Output the [X, Y] coordinate of the center of the cell containing the given text.  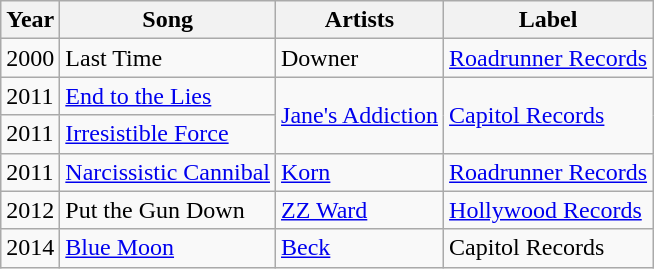
ZZ Ward [360, 210]
2012 [30, 210]
Artists [360, 20]
Last Time [168, 58]
Song [168, 20]
Beck [360, 248]
Put the Gun Down [168, 210]
Downer [360, 58]
End to the Lies [168, 96]
Narcissistic Cannibal [168, 172]
Hollywood Records [548, 210]
Year [30, 20]
Blue Moon [168, 248]
2000 [30, 58]
Jane's Addiction [360, 115]
Korn [360, 172]
Irresistible Force [168, 134]
Label [548, 20]
2014 [30, 248]
